Identify which cell holds the provided text, then report its (x, y) central coordinate. 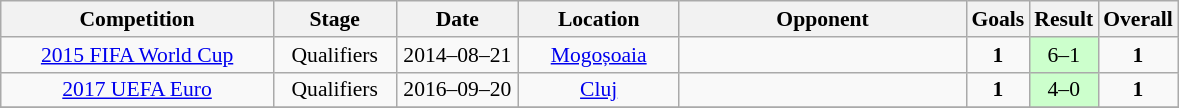
Date (458, 19)
2017 UEFA Euro (138, 90)
Result (1064, 19)
Goals (998, 19)
Location (599, 19)
Stage (334, 19)
Overall (1138, 19)
Mogoșoaia (599, 55)
Cluj (599, 90)
2015 FIFA World Cup (138, 55)
2014–08–21 (458, 55)
Competition (138, 19)
6–1 (1064, 55)
4–0 (1064, 90)
Opponent (823, 19)
2016–09–20 (458, 90)
